Output the (X, Y) coordinate of the center of the cell containing the given text.  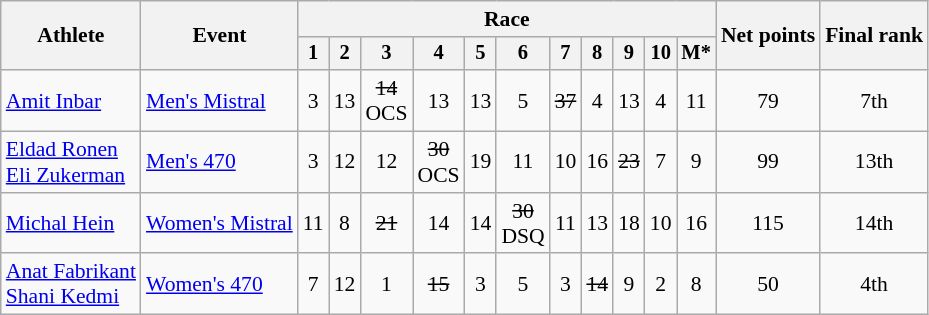
Men's Mistral (220, 100)
Anat Fabrikant Shani Kedmi (71, 284)
Men's 470 (220, 162)
79 (768, 100)
Amit Inbar (71, 100)
14th (874, 224)
6 (522, 54)
14OCS (386, 100)
18 (629, 224)
99 (768, 162)
Women's 470 (220, 284)
30OCS (438, 162)
Eldad RonenEli Zukerman (71, 162)
Women's Mistral (220, 224)
Final rank (874, 36)
Event (220, 36)
M* (696, 54)
50 (768, 284)
4th (874, 284)
30DSQ (522, 224)
115 (768, 224)
19 (481, 162)
Race (507, 19)
21 (386, 224)
37 (566, 100)
Michal Hein (71, 224)
15 (438, 284)
Net points (768, 36)
13th (874, 162)
7th (874, 100)
23 (629, 162)
Athlete (71, 36)
